Return (X, Y) of the center of cell containing provided text 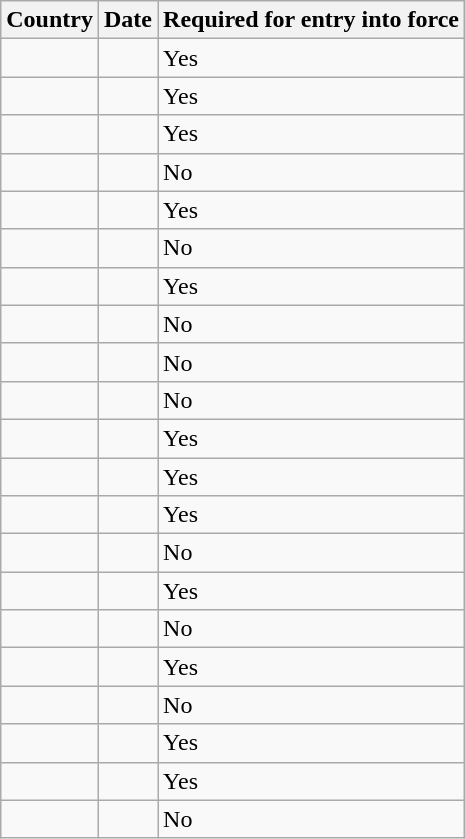
Country (50, 20)
Date (128, 20)
Required for entry into force (312, 20)
